Find where the given text appears and provide that cell's center as (x, y) coordinate. 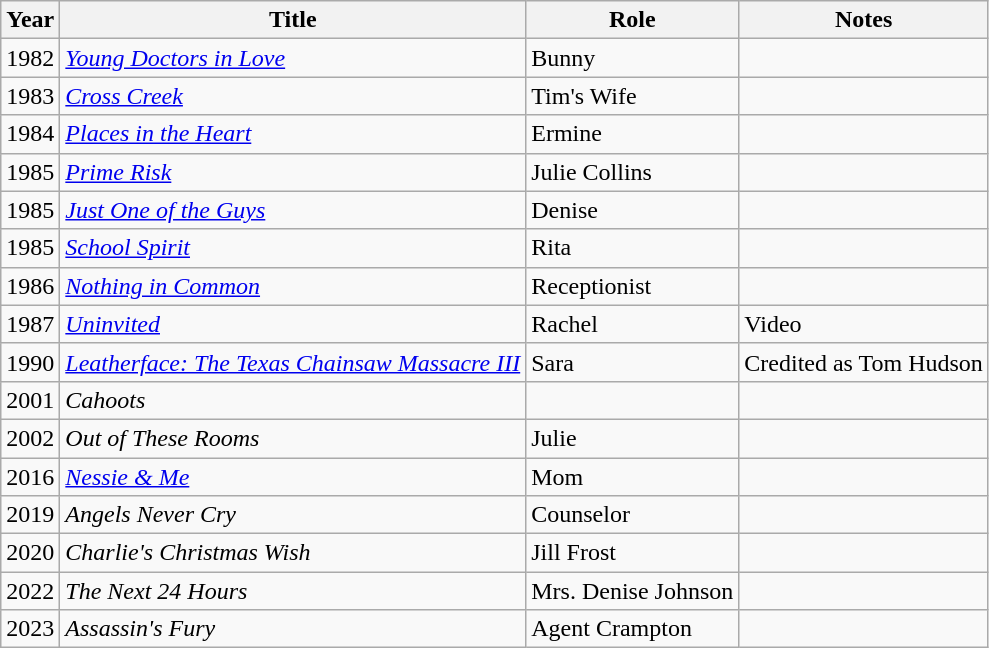
2002 (30, 438)
2020 (30, 553)
Mrs. Denise Johnson (632, 591)
Ermine (632, 134)
Prime Risk (293, 172)
Just One of the Guys (293, 210)
Denise (632, 210)
Counselor (632, 515)
School Spirit (293, 248)
Year (30, 20)
Nothing in Common (293, 286)
Julie (632, 438)
Cross Creek (293, 96)
Rita (632, 248)
Credited as Tom Hudson (864, 362)
Assassin's Fury (293, 629)
2001 (30, 400)
1982 (30, 58)
Young Doctors in Love (293, 58)
Video (864, 324)
1984 (30, 134)
Title (293, 20)
Sara (632, 362)
Bunny (632, 58)
Tim's Wife (632, 96)
1983 (30, 96)
1987 (30, 324)
2023 (30, 629)
Places in the Heart (293, 134)
Julie Collins (632, 172)
Receptionist (632, 286)
Rachel (632, 324)
Nessie & Me (293, 477)
Agent Crampton (632, 629)
Uninvited (293, 324)
2019 (30, 515)
1986 (30, 286)
2016 (30, 477)
Out of These Rooms (293, 438)
Angels Never Cry (293, 515)
Cahoots (293, 400)
Mom (632, 477)
Jill Frost (632, 553)
Charlie's Christmas Wish (293, 553)
1990 (30, 362)
Notes (864, 20)
The Next 24 Hours (293, 591)
2022 (30, 591)
Leatherface: The Texas Chainsaw Massacre III (293, 362)
Role (632, 20)
